Return [x, y] of the center of cell containing provided text 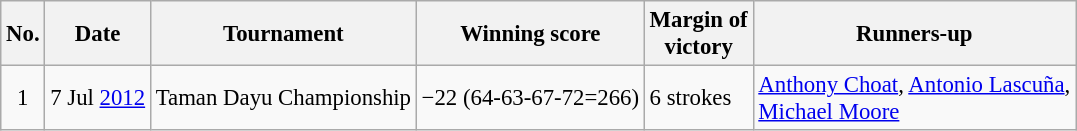
Runners-up [914, 34]
7 Jul 2012 [98, 98]
Taman Dayu Championship [283, 98]
Margin ofvictory [698, 34]
Date [98, 34]
6 strokes [698, 98]
Anthony Choat, Antonio Lascuña, Michael Moore [914, 98]
No. [23, 34]
−22 (64-63-67-72=266) [530, 98]
Tournament [283, 34]
1 [23, 98]
Winning score [530, 34]
